Scan for the cell matching the given text and deliver its (x, y) coordinate at center. 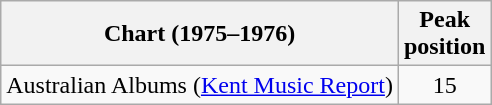
Peakposition (444, 34)
15 (444, 85)
Australian Albums (Kent Music Report) (200, 85)
Chart (1975–1976) (200, 34)
